Pinpoint the cell where the given text exists, returning its [X, Y] midpoint coordinate. 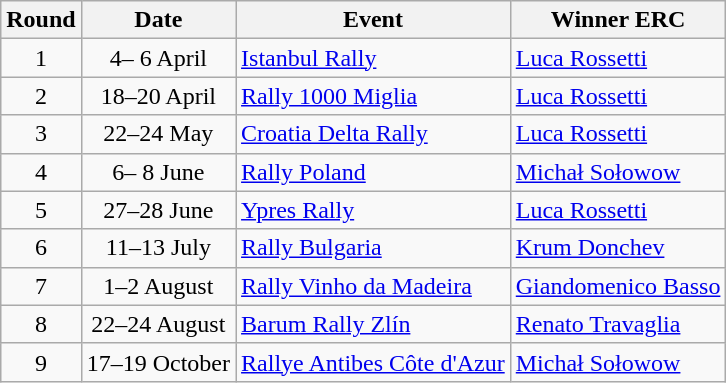
Renato Travaglia [618, 324]
22–24 August [158, 324]
Rally Vinho da Madeira [374, 286]
Croatia Delta Rally [374, 134]
Ypres Rally [374, 210]
6– 8 June [158, 172]
8 [41, 324]
Rallye Antibes Côte d'Azur [374, 362]
5 [41, 210]
1–2 August [158, 286]
27–28 June [158, 210]
22–24 May [158, 134]
Rally 1000 Miglia [374, 96]
Istanbul Rally [374, 58]
4– 6 April [158, 58]
3 [41, 134]
6 [41, 248]
1 [41, 58]
18–20 April [158, 96]
Rally Poland [374, 172]
Winner ERC [618, 20]
11–13 July [158, 248]
4 [41, 172]
7 [41, 286]
Giandomenico Basso [618, 286]
Krum Donchev [618, 248]
Rally Bulgaria [374, 248]
Round [41, 20]
Date [158, 20]
Barum Rally Zlín [374, 324]
17–19 October [158, 362]
9 [41, 362]
Event [374, 20]
2 [41, 96]
